Pinpoint the cell where the given text exists, returning its (x, y) midpoint coordinate. 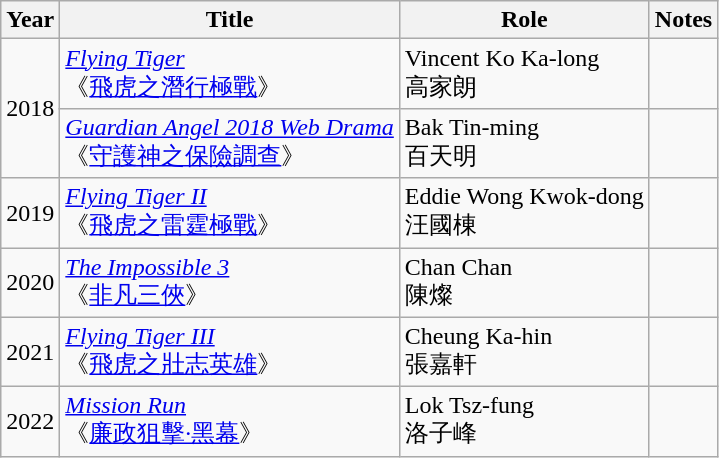
2021 (30, 352)
2018 (30, 108)
2020 (30, 283)
Notes (683, 20)
Flying Tiger II 《飛虎之雷霆極戰》 (230, 213)
Chan Chan 陳燦 (524, 283)
2022 (30, 422)
Lok Tsz-fung 洛子峰 (524, 422)
Title (230, 20)
Vincent Ko Ka-long 高家朗 (524, 74)
2019 (30, 213)
Eddie Wong Kwok-dong 汪國棟 (524, 213)
Cheung Ka-hin 張嘉軒 (524, 352)
Year (30, 20)
Role (524, 20)
Mission Run 《廉政狙擊·黑幕》 (230, 422)
Guardian Angel 2018 Web Drama 《守護神之保險調查》 (230, 143)
Flying Tiger III 《飛虎之壯志英雄》 (230, 352)
Flying Tiger 《飛虎之潛行極戰》 (230, 74)
Bak Tin-ming 百天明 (524, 143)
The Impossible 3 《非凡三俠》 (230, 283)
